Provide the (X, Y) coordinate of the cell's center where the given text is located.  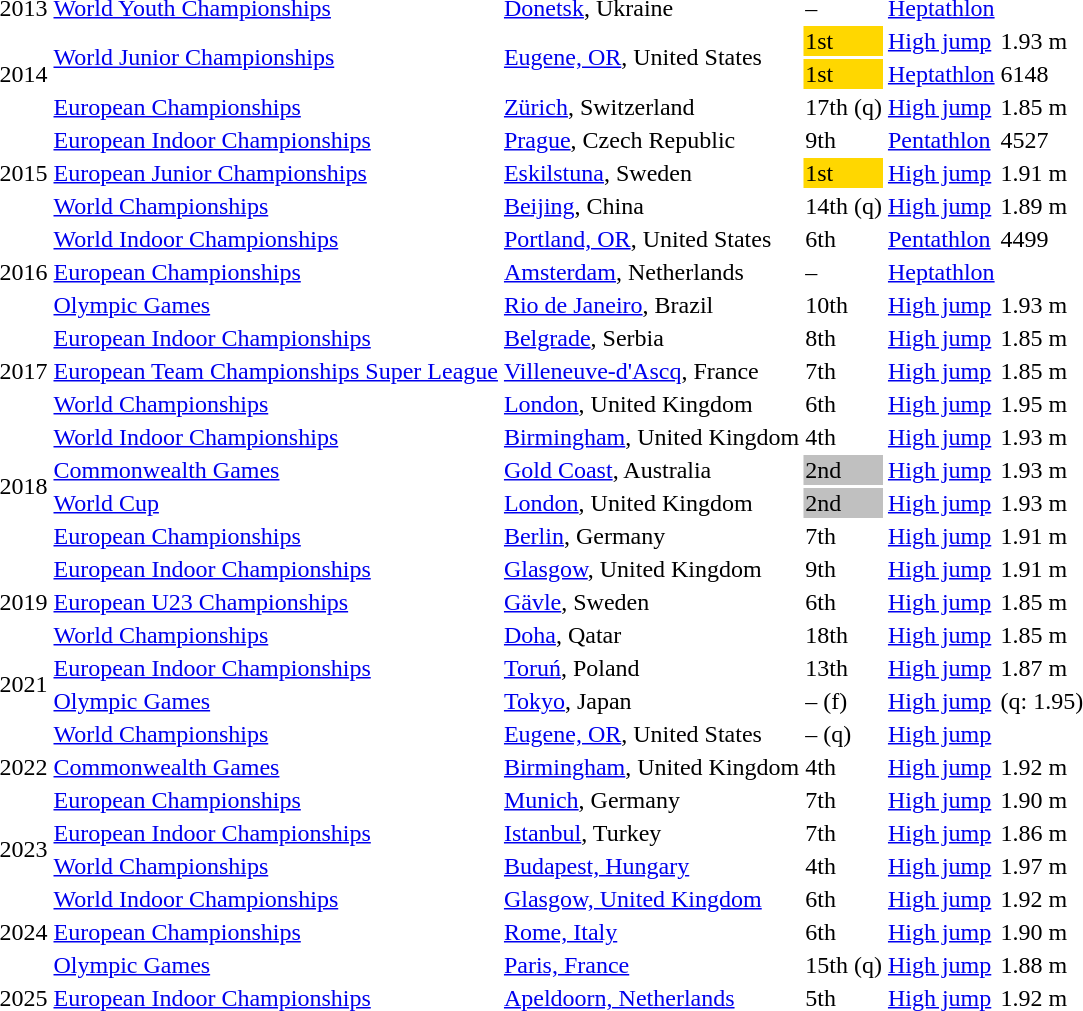
Munich, Germany (651, 800)
Rio de Janeiro, Brazil (651, 305)
Budapest, Hungary (651, 866)
Zürich, Switzerland (651, 107)
Eskilstuna, Sweden (651, 173)
Beijing, China (651, 206)
13th (844, 668)
European Junior Championships (276, 173)
Tokyo, Japan (651, 701)
Portland, OR, United States (651, 239)
– (q) (844, 734)
8th (844, 338)
World Cup (276, 503)
Istanbul, Turkey (651, 833)
World Junior Championships (276, 58)
Doha, Qatar (651, 635)
Belgrade, Serbia (651, 338)
European Team Championships Super League (276, 371)
Villeneuve-d'Ascq, France (651, 371)
Prague, Czech Republic (651, 140)
17th (q) (844, 107)
– (844, 272)
Paris, France (651, 965)
14th (q) (844, 206)
Amsterdam, Netherlands (651, 272)
Toruń, Poland (651, 668)
Rome, Italy (651, 932)
15th (q) (844, 965)
European U23 Championships (276, 602)
18th (844, 635)
– (f) (844, 701)
10th (844, 305)
Gold Coast, Australia (651, 470)
Gävle, Sweden (651, 602)
Berlin, Germany (651, 536)
